Scan for the cell matching the given text and deliver its [X, Y] coordinate at center. 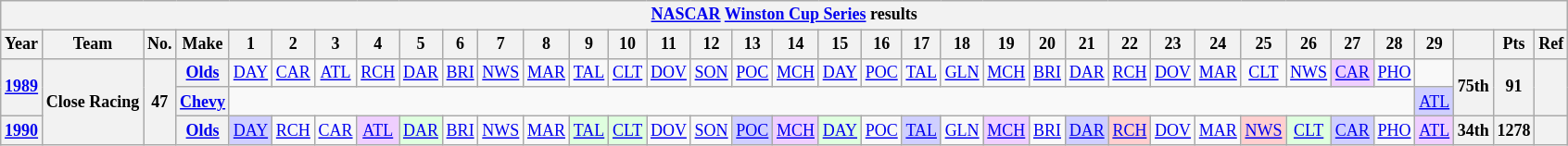
8 [547, 44]
12 [712, 44]
6 [460, 44]
14 [796, 44]
1278 [1514, 129]
2 [293, 44]
24 [1218, 44]
26 [1309, 44]
No. [159, 44]
1989 [22, 87]
18 [962, 44]
1990 [22, 129]
25 [1264, 44]
19 [1006, 44]
75th [1473, 87]
47 [159, 102]
91 [1514, 87]
13 [752, 44]
7 [500, 44]
9 [588, 44]
3 [335, 44]
27 [1352, 44]
11 [669, 44]
Chevy [203, 102]
20 [1047, 44]
23 [1173, 44]
5 [421, 44]
22 [1130, 44]
Team [93, 44]
34th [1473, 129]
4 [378, 44]
Make [203, 44]
28 [1394, 44]
Ref [1551, 44]
16 [881, 44]
Pts [1514, 44]
1 [250, 44]
17 [921, 44]
NASCAR Winston Cup Series results [784, 15]
29 [1435, 44]
21 [1086, 44]
Year [22, 44]
15 [840, 44]
Close Racing [93, 102]
10 [628, 44]
